From the cell containing the given text, extract its center point as (x, y) coordinate. 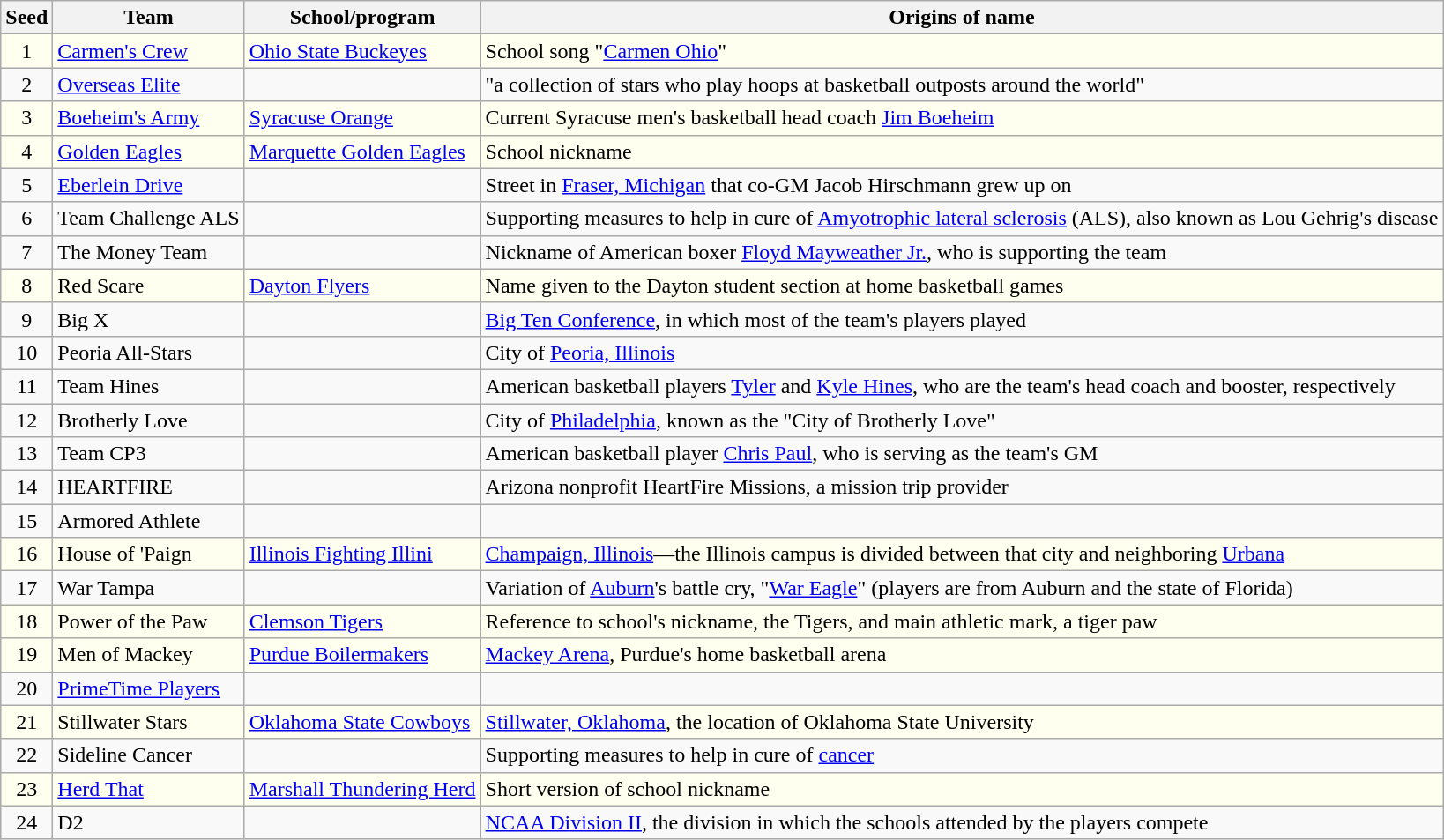
Supporting measures to help in cure of cancer (962, 755)
City of Peoria, Illinois (962, 353)
Eberlein Drive (148, 185)
24 (26, 822)
16 (26, 554)
Arizona nonprofit HeartFire Missions, a mission trip provider (962, 487)
House of 'Paign (148, 554)
Clemson Tigers (362, 621)
NCAA Division II, the division in which the schools attended by the players compete (962, 822)
Ohio State Buckeyes (362, 51)
Supporting measures to help in cure of Amyotrophic lateral sclerosis (ALS), also known as Lou Gehrig's disease (962, 219)
9 (26, 319)
Nickname of American boxer Floyd Mayweather Jr., who is supporting the team (962, 252)
22 (26, 755)
3 (26, 118)
Stillwater Stars (148, 722)
Team Challenge ALS (148, 219)
15 (26, 521)
D2 (148, 822)
Street in Fraser, Michigan that co-GM Jacob Hirschmann grew up on (962, 185)
HEARTFIRE (148, 487)
"a collection of stars who play hoops at basketball outposts around the world" (962, 85)
8 (26, 286)
Marshall Thundering Herd (362, 789)
Team CP3 (148, 454)
Red Scare (148, 286)
20 (26, 688)
23 (26, 789)
School nickname (962, 152)
Boeheim's Army (148, 118)
Reference to school's nickname, the Tigers, and main athletic mark, a tiger paw (962, 621)
Sideline Cancer (148, 755)
PrimeTime Players (148, 688)
School/program (362, 18)
Name given to the Dayton student section at home basketball games (962, 286)
Seed (26, 18)
Oklahoma State Cowboys (362, 722)
American basketball player Chris Paul, who is serving as the team's GM (962, 454)
The Money Team (148, 252)
Champaign, Illinois—the Illinois campus is divided between that city and neighboring Urbana (962, 554)
13 (26, 454)
Peoria All-Stars (148, 353)
Mackey Arena, Purdue's home basketball arena (962, 655)
Carmen's Crew (148, 51)
5 (26, 185)
12 (26, 420)
Marquette Golden Eagles (362, 152)
Illinois Fighting Illini (362, 554)
School song "Carmen Ohio" (962, 51)
Herd That (148, 789)
4 (26, 152)
10 (26, 353)
Overseas Elite (148, 85)
Power of the Paw (148, 621)
Brotherly Love (148, 420)
Syracuse Orange (362, 118)
Short version of school nickname (962, 789)
21 (26, 722)
11 (26, 386)
19 (26, 655)
American basketball players Tyler and Kyle Hines, who are the team's head coach and booster, respectively (962, 386)
Team (148, 18)
Armored Athlete (148, 521)
Big Ten Conference, in which most of the team's players played (962, 319)
Origins of name (962, 18)
Purdue Boilermakers (362, 655)
Dayton Flyers (362, 286)
2 (26, 85)
1 (26, 51)
Big X (148, 319)
City of Philadelphia, known as the "City of Brotherly Love" (962, 420)
Current Syracuse men's basketball head coach Jim Boeheim (962, 118)
Variation of Auburn's battle cry, "War Eagle" (players are from Auburn and the state of Florida) (962, 588)
6 (26, 219)
Men of Mackey (148, 655)
17 (26, 588)
Golden Eagles (148, 152)
War Tampa (148, 588)
Team Hines (148, 386)
14 (26, 487)
Stillwater, Oklahoma, the location of Oklahoma State University (962, 722)
7 (26, 252)
18 (26, 621)
